Detect which cell encompasses the target text, then output its [x, y] center coordinate. 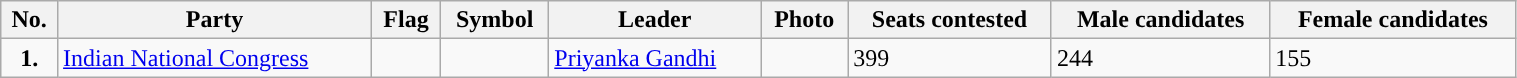
Photo [804, 20]
Leader [655, 20]
No. [30, 20]
1. [30, 58]
Symbol [495, 20]
244 [1160, 58]
Seats contested [950, 20]
Flag [406, 20]
Male candidates [1160, 20]
155 [1393, 58]
399 [950, 58]
Indian National Congress [215, 58]
Priyanka Gandhi [655, 58]
Female candidates [1393, 20]
Party [215, 20]
